Scan for the cell matching the given text and deliver its [X, Y] coordinate at center. 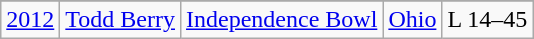
2012 [30, 20]
Independence Bowl [282, 20]
Ohio [412, 20]
L 14–45 [488, 20]
Todd Berry [120, 20]
